Provide the (x, y) coordinate of the cell's center where the given text is located.  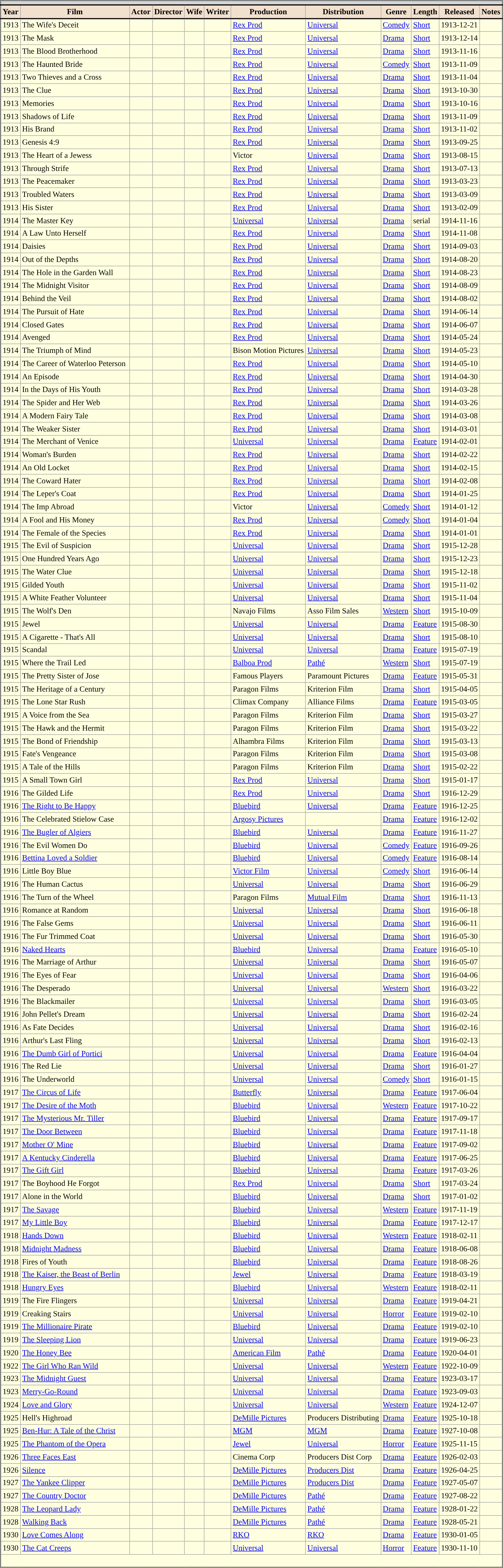
1917-12-17 (460, 1223)
A Fool and His Money (75, 520)
1916-03-22 (460, 989)
Alone in the World (75, 1197)
The Door Between (75, 1132)
1916-02-13 (460, 1040)
1915-12-23 (460, 559)
1914-06-07 (460, 325)
1913-10-16 (460, 103)
Scandal (75, 650)
The Lone Star Rush (75, 702)
The Desire of the Moth (75, 1105)
1913-03-09 (460, 195)
The Marriage of Arthur (75, 962)
The Right to Be Happy (75, 806)
The Dumb Girl of Portici (75, 1054)
The Evil of Suspicion (75, 546)
1916-11-13 (460, 897)
1916-09-26 (460, 845)
1917-09-02 (460, 1145)
Memories (75, 103)
A Voice from the Sea (75, 715)
Distribution (343, 12)
1915-12-28 (460, 546)
1915-10-09 (460, 611)
1915-02-22 (460, 767)
1928-01-22 (460, 1509)
1916-12-02 (460, 819)
Alliance Films (343, 702)
The Circus of Life (75, 1093)
The Leper's Coat (75, 494)
Hell's Highroad (75, 1418)
1916-01-15 (460, 1080)
Through Strife (75, 168)
1916-05-07 (460, 962)
Little Boy Blue (75, 871)
Gilded Youth (75, 585)
1926-02-03 (460, 1457)
The Leopard Lady (75, 1509)
1919-06-23 (460, 1340)
1916-05-10 (460, 949)
The Master Key (75, 221)
1922-10-09 (460, 1366)
Daisies (75, 247)
1914-02-08 (460, 481)
serial (425, 221)
The Country Doctor (75, 1496)
Naked Hearts (75, 949)
The Yankee Clipper (75, 1483)
Two Thieves and a Cross (75, 77)
Merry-Go-Round (75, 1392)
1918-03-19 (460, 1275)
1917-03-26 (460, 1171)
The Millionaire Pirate (75, 1327)
1916-06-18 (460, 910)
1923-03-17 (460, 1379)
Where the Trail Led (75, 663)
A White Feather Volunteer (75, 598)
Avenged (75, 338)
The Blackmailer (75, 1001)
1924 (11, 1405)
Fires of Youth (75, 1262)
Cinema Corp (268, 1457)
1914-03-28 (460, 390)
1920 (11, 1353)
As Fate Decides (75, 1028)
The Kaiser, the Beast of Berlin (75, 1275)
1914-05-10 (460, 364)
Producers Dist Corp (343, 1457)
The Bond of Friendship (75, 741)
1916-08-14 (460, 858)
Butterfly (268, 1093)
1913-08-15 (460, 156)
1914-01-25 (460, 494)
A Tale of the Hills (75, 767)
1916-06-29 (460, 884)
1916-01-27 (460, 1066)
The Red Lie (75, 1066)
Production (268, 12)
The Sleeping Lion (75, 1340)
1914-02-15 (460, 468)
The Clue (75, 91)
1915-12-18 (460, 572)
The Gift Girl (75, 1171)
Fate's Vengeance (75, 754)
The Evil Women Do (75, 845)
1914-02-22 (460, 455)
1913-02-09 (460, 208)
Midnight Madness (75, 1249)
The Desperado (75, 989)
1922 (11, 1366)
Film (75, 12)
The Weaker Sister (75, 429)
One Hundred Years Ago (75, 559)
A Cigarette - That's All (75, 637)
Victor Film (268, 871)
His Brand (75, 129)
1916-02-24 (460, 1015)
A Law Unto Herself (75, 233)
The Peacemaker (75, 182)
Hungry Eyes (75, 1288)
Alhambra Films (268, 741)
Famous Players (268, 676)
1924-12-07 (460, 1405)
John Pellet's Dream (75, 1015)
The Girl Who Ran Wild (75, 1366)
1914-08-20 (460, 260)
1918-08-26 (460, 1262)
Director (168, 12)
1914-01-01 (460, 533)
The Hole in the Garden Wall (75, 273)
Creaking Stairs (75, 1314)
1917-06-25 (460, 1158)
The Turn of the Wheel (75, 897)
1930-01-05 (460, 1535)
Out of the Depths (75, 260)
Balboa Prod (268, 663)
1917-11-18 (460, 1132)
The Human Cactus (75, 884)
Released (460, 12)
My Little Boy (75, 1223)
1913-12-21 (460, 25)
The Fur Trimmed Coat (75, 936)
Silence (75, 1470)
Wife (194, 12)
The Female of the Species (75, 533)
The Fire Flingers (75, 1301)
1919-04-21 (460, 1301)
The Haunted Bride (75, 64)
Three Faces East (75, 1457)
1914-05-23 (460, 351)
1915-03-08 (460, 754)
1917-09-17 (460, 1119)
The Midnight Guest (75, 1379)
1918-06-08 (460, 1249)
The Phantom of the Opera (75, 1444)
1914-11-08 (460, 233)
Paramount Pictures (343, 676)
A Kentucky Cinderella (75, 1158)
1915-03-27 (460, 715)
1914-03-01 (460, 429)
1915-11-04 (460, 598)
1927-05-07 (460, 1483)
The Merchant of Venice (75, 442)
1913-11-02 (460, 129)
The Cat Creeps (75, 1548)
Genesis 4:9 (75, 142)
1928-05-21 (460, 1522)
Notes (491, 12)
Troubled Waters (75, 195)
Producers Distributing (343, 1418)
1916-02-16 (460, 1028)
Argosy Pictures (268, 819)
Love and Glory (75, 1405)
The Career of Waterloo Peterson (75, 364)
1916-11-27 (460, 832)
1925-10-18 (460, 1418)
1917-11-19 (460, 1210)
The Midnight Visitor (75, 286)
1913-10-30 (460, 91)
Love Comes Along (75, 1535)
Bison Motion Pictures (268, 351)
1915-03-05 (460, 702)
Shadows of Life (75, 117)
1913-11-04 (460, 77)
1913-12-14 (460, 38)
Mutual Film (343, 897)
1914-04-30 (460, 377)
1914-05-24 (460, 338)
The Honey Bee (75, 1353)
1913-07-13 (460, 168)
1923-09-03 (460, 1392)
The Wife's Deceit (75, 25)
Writer (218, 12)
1915-03-13 (460, 741)
Climax Company (268, 702)
1913-03-23 (460, 182)
1915-03-22 (460, 728)
Closed Gates (75, 325)
The Gilded Life (75, 793)
1916-05-30 (460, 936)
The False Gems (75, 924)
1914-03-26 (460, 403)
Romance at Random (75, 910)
A Small Town Girl (75, 780)
1916-06-14 (460, 871)
1914-08-09 (460, 286)
1930-11-10 (460, 1548)
The Coward Hater (75, 481)
1925-11-15 (460, 1444)
Ben-Hur: A Tale of the Christ (75, 1431)
1916-04-04 (460, 1054)
The Boyhood He Forgot (75, 1184)
1916-06-11 (460, 924)
1914-08-02 (460, 299)
His Sister (75, 208)
1914-01-12 (460, 507)
The Hawk and the Hermit (75, 728)
Navajo Films (268, 611)
1927-10-08 (460, 1431)
1914-08-23 (460, 273)
Bettina Loved a Soldier (75, 858)
Mother O' Mine (75, 1145)
The Triumph of Mind (75, 351)
The Eyes of Fear (75, 975)
1914-03-08 (460, 416)
Hands Down (75, 1236)
An Old Locket (75, 468)
1913-11-16 (460, 52)
1916-12-25 (460, 806)
An Episode (75, 377)
The Savage (75, 1210)
1914-06-14 (460, 312)
1916-12-29 (460, 793)
1920-04-01 (460, 1353)
1913-09-25 (460, 142)
1914-01-04 (460, 520)
The Water Clue (75, 572)
1927-08-22 (460, 1496)
1917-03-24 (460, 1184)
1916-04-06 (460, 975)
In the Days of His Youth (75, 390)
The Underworld (75, 1080)
1926-04-25 (460, 1470)
1914-02-01 (460, 442)
1917-10-22 (460, 1105)
1915-05-31 (460, 676)
A Modern Fairy Tale (75, 416)
1915-11-02 (460, 585)
The Blood Brotherhood (75, 52)
Arthur's Last Fling (75, 1040)
1917-06-04 (460, 1093)
The Bugler of Algiers (75, 832)
1915-01-17 (460, 780)
1914-09-03 (460, 247)
The Heart of a Jewess (75, 156)
Walking Back (75, 1522)
Woman's Burden (75, 455)
American Film (268, 1353)
The Heritage of a Century (75, 689)
The Mysterious Mr. Tiller (75, 1119)
Year (11, 12)
1915-08-10 (460, 637)
The Pursuit of Hate (75, 312)
1914-11-16 (460, 221)
The Celebrated Stielow Case (75, 819)
Asso Film Sales (343, 611)
Actor (141, 12)
1915-04-05 (460, 689)
1915-08-30 (460, 624)
Genre (396, 12)
The Wolf's Den (75, 611)
The Pretty Sister of Jose (75, 676)
Behind the Veil (75, 299)
1917-01-02 (460, 1197)
The Imp Abroad (75, 507)
1916-03-05 (460, 1001)
Length (425, 12)
The Mask (75, 38)
The Spider and Her Web (75, 403)
